Identify which cell holds the provided text, then report its (x, y) central coordinate. 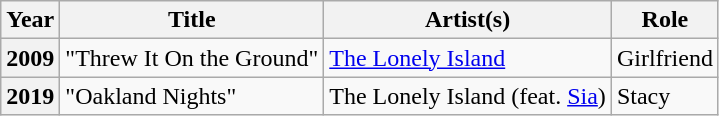
Stacy (664, 96)
2009 (30, 58)
Year (30, 20)
The Lonely Island (468, 58)
"Threw It On the Ground" (192, 58)
Title (192, 20)
Artist(s) (468, 20)
2019 (30, 96)
Role (664, 20)
"Oakland Nights" (192, 96)
Girlfriend (664, 58)
The Lonely Island (feat. Sia) (468, 96)
